Find where the given text appears and provide that cell's center as (x, y) coordinate. 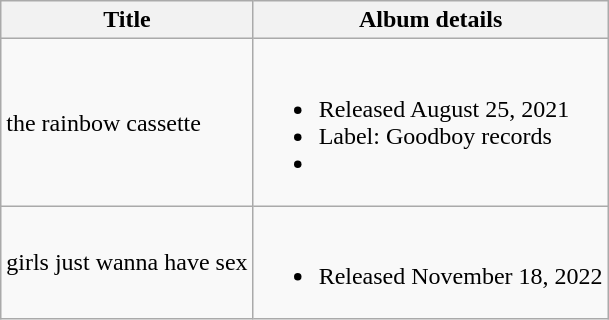
Released August 25, 2021Label: Goodboy records (430, 122)
girls just wanna have sex (127, 262)
Album details (430, 20)
Released November 18, 2022 (430, 262)
the rainbow cassette (127, 122)
Title (127, 20)
